Provide the (x, y) coordinate of the cell's center where the given text is located.  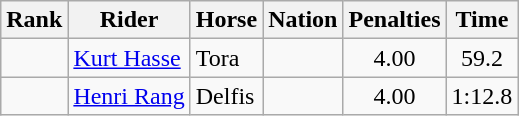
1:12.8 (482, 96)
Penalties (394, 20)
Rider (129, 20)
Tora (226, 58)
Delfis (226, 96)
Time (482, 20)
Rank (34, 20)
Kurt Hasse (129, 58)
59.2 (482, 58)
Horse (226, 20)
Henri Rang (129, 96)
Nation (303, 20)
